Extract the [x, y] coordinate from the center of the cell holding the provided text.  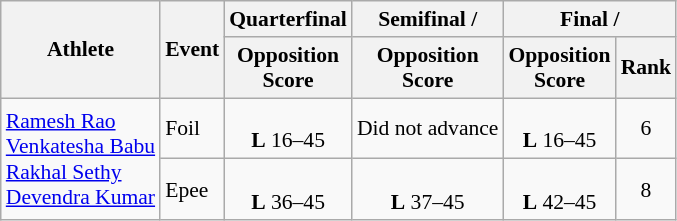
Athlete [80, 50]
8 [646, 190]
Foil [192, 128]
L 37–45 [428, 190]
Did not advance [428, 128]
Event [192, 50]
Rank [646, 68]
Semifinal / [428, 19]
Epee [192, 190]
Final / [590, 19]
6 [646, 128]
L 42–45 [559, 190]
Quarterfinal [288, 19]
Ramesh RaoVenkatesha BabuRakhal SethyDevendra Kumar [80, 159]
L 36–45 [288, 190]
